From the cell containing the given text, extract its center point as (X, Y) coordinate. 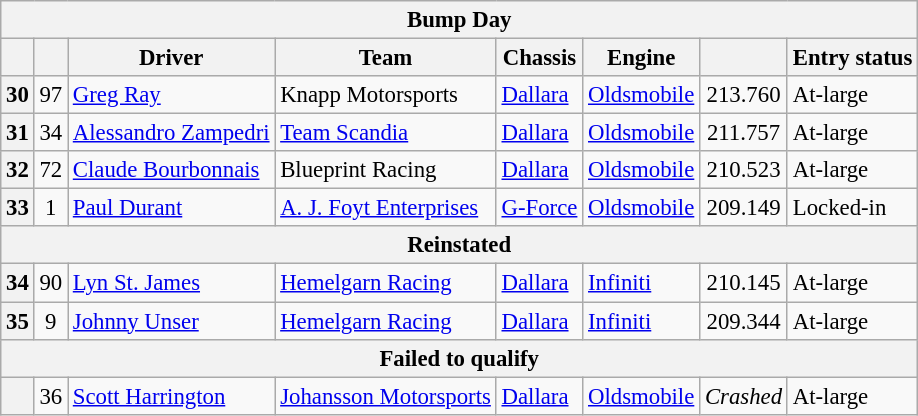
210.523 (744, 170)
Entry status (852, 58)
Chassis (540, 58)
Driver (172, 58)
Alessandro Zampedri (172, 133)
Bump Day (460, 20)
Reinstated (460, 245)
Johnny Unser (172, 321)
Claude Bourbonnais (172, 170)
35 (18, 321)
Lyn St. James (172, 283)
Team (386, 58)
32 (18, 170)
30 (18, 95)
G-Force (540, 208)
A. J. Foyt Enterprises (386, 208)
Engine (642, 58)
209.149 (744, 208)
90 (50, 283)
9 (50, 321)
36 (50, 396)
Greg Ray (172, 95)
Crashed (744, 396)
Paul Durant (172, 208)
72 (50, 170)
211.757 (744, 133)
1 (50, 208)
213.760 (744, 95)
210.145 (744, 283)
209.344 (744, 321)
Locked-in (852, 208)
31 (18, 133)
Scott Harrington (172, 396)
97 (50, 95)
Failed to qualify (460, 358)
Blueprint Racing (386, 170)
Knapp Motorsports (386, 95)
Team Scandia (386, 133)
33 (18, 208)
Johansson Motorsports (386, 396)
